Return the [x, y] coordinate for the center point of the cell that contains the specified text.  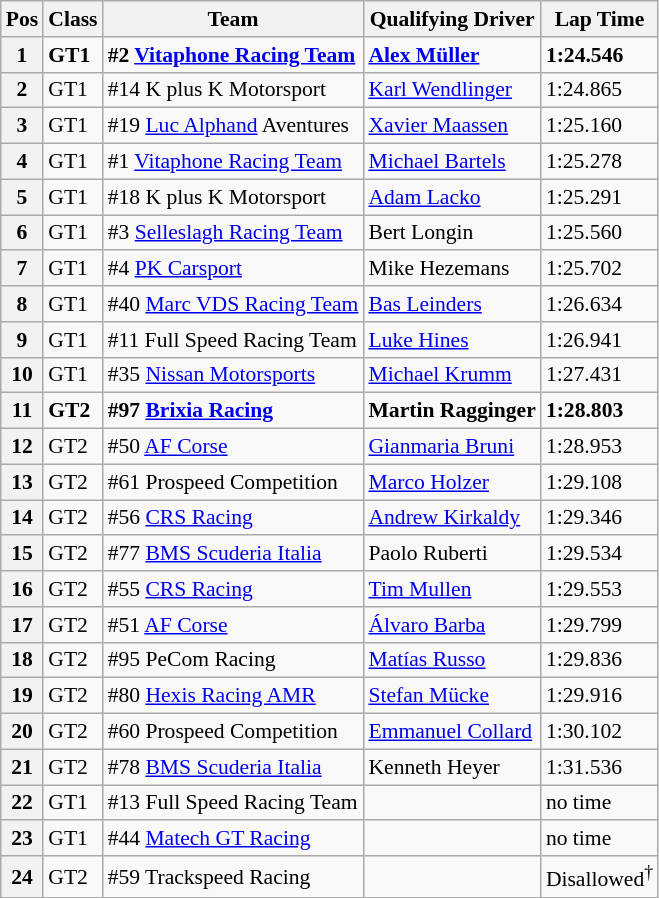
1:29.534 [600, 554]
1:29.346 [600, 518]
#44 Matech GT Racing [234, 839]
1:27.431 [600, 375]
Lap Time [600, 19]
#1 Vitaphone Racing Team [234, 162]
1:30.102 [600, 732]
11 [22, 411]
#61 Prospeed Competition [234, 482]
#80 Hexis Racing AMR [234, 696]
5 [22, 197]
Matías Russo [452, 660]
Class [72, 19]
#19 Luc Alphand Aventures [234, 126]
1:29.836 [600, 660]
Emmanuel Collard [452, 732]
Stefan Mücke [452, 696]
Mike Hezemans [452, 269]
Michael Bartels [452, 162]
6 [22, 233]
Martin Ragginger [452, 411]
Álvaro Barba [452, 625]
Michael Krumm [452, 375]
Xavier Maassen [452, 126]
1:31.536 [600, 767]
21 [22, 767]
17 [22, 625]
#4 PK Carsport [234, 269]
Paolo Ruberti [452, 554]
#3 Selleslagh Racing Team [234, 233]
Kenneth Heyer [452, 767]
#18 K plus K Motorsport [234, 197]
Pos [22, 19]
14 [22, 518]
#60 Prospeed Competition [234, 732]
1:25.291 [600, 197]
1:25.560 [600, 233]
9 [22, 340]
16 [22, 589]
#40 Marc VDS Racing Team [234, 304]
Gianmaria Bruni [452, 447]
#97 Brixia Racing [234, 411]
2 [22, 90]
#51 AF Corse [234, 625]
1 [22, 55]
8 [22, 304]
Bas Leinders [452, 304]
1:29.799 [600, 625]
1:29.108 [600, 482]
Team [234, 19]
#56 CRS Racing [234, 518]
#77 BMS Scuderia Italia [234, 554]
Adam Lacko [452, 197]
1:26.634 [600, 304]
#35 Nissan Motorsports [234, 375]
13 [22, 482]
#95 PeCom Racing [234, 660]
Qualifying Driver [452, 19]
#59 Trackspeed Racing [234, 876]
3 [22, 126]
4 [22, 162]
7 [22, 269]
20 [22, 732]
1:24.546 [600, 55]
1:25.702 [600, 269]
Bert Longin [452, 233]
Tim Mullen [452, 589]
15 [22, 554]
1:26.941 [600, 340]
18 [22, 660]
1:28.953 [600, 447]
Karl Wendlinger [452, 90]
24 [22, 876]
#11 Full Speed Racing Team [234, 340]
#78 BMS Scuderia Italia [234, 767]
Andrew Kirkaldy [452, 518]
23 [22, 839]
Luke Hines [452, 340]
1:28.803 [600, 411]
12 [22, 447]
19 [22, 696]
1:24.865 [600, 90]
#50 AF Corse [234, 447]
1:25.278 [600, 162]
#55 CRS Racing [234, 589]
1:29.916 [600, 696]
10 [22, 375]
#2 Vitaphone Racing Team [234, 55]
Alex Müller [452, 55]
Disallowed† [600, 876]
1:29.553 [600, 589]
#13 Full Speed Racing Team [234, 803]
22 [22, 803]
Marco Holzer [452, 482]
#14 K plus K Motorsport [234, 90]
1:25.160 [600, 126]
